Return the (x, y) coordinate for the center point of the cell that contains the specified text.  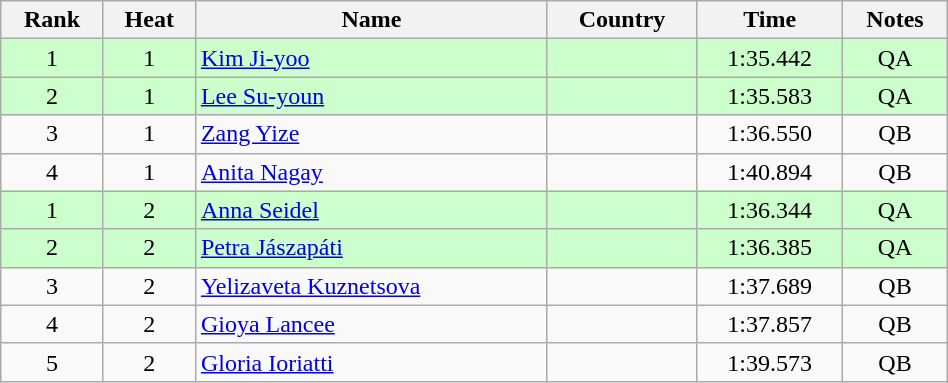
1:35.583 (770, 96)
1:36.550 (770, 134)
Anita Nagay (371, 172)
Zang Yize (371, 134)
1:36.344 (770, 210)
Gloria Ioriatti (371, 362)
1:36.385 (770, 248)
Time (770, 20)
Lee Su-youn (371, 96)
1:37.689 (770, 286)
5 (52, 362)
1:39.573 (770, 362)
Kim Ji-yoo (371, 58)
1:35.442 (770, 58)
Yelizaveta Kuznetsova (371, 286)
Petra Jászapáti (371, 248)
1:40.894 (770, 172)
Rank (52, 20)
Heat (149, 20)
Gioya Lancee (371, 324)
1:37.857 (770, 324)
Notes (895, 20)
Name (371, 20)
Anna Seidel (371, 210)
Country (622, 20)
